Extract the (X, Y) coordinate from the center of the cell holding the provided text.  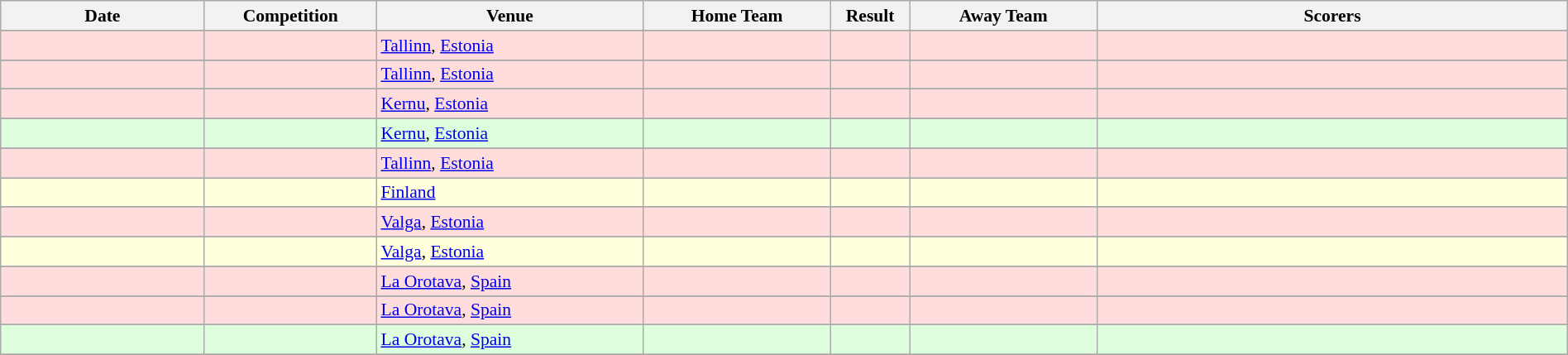
Date (103, 16)
Home Team (736, 16)
Result (870, 16)
Finland (509, 193)
Away Team (1004, 16)
Scorers (1332, 16)
Venue (509, 16)
Competition (290, 16)
